Return the [X, Y] coordinate for the center point of the cell that contains the specified text.  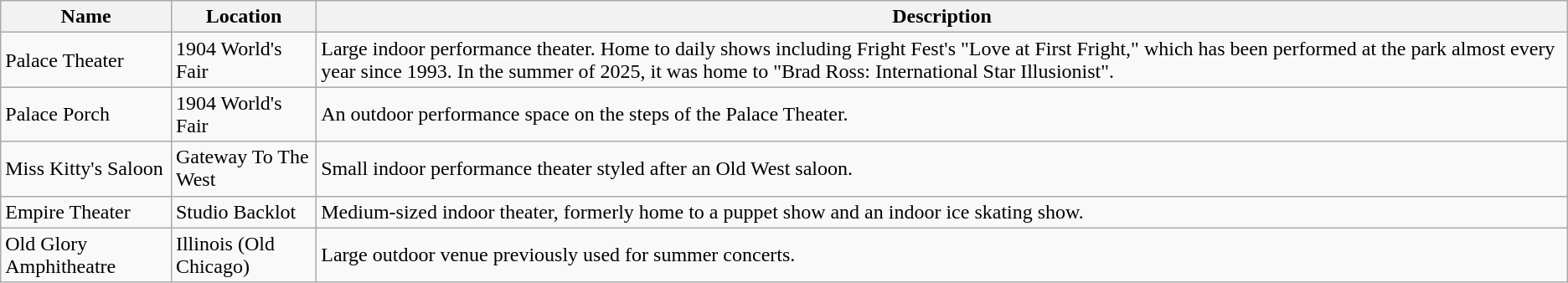
Location [243, 17]
Description [942, 17]
Large outdoor venue previously used for summer concerts. [942, 255]
Miss Kitty's Saloon [86, 169]
Name [86, 17]
Medium-sized indoor theater, formerly home to a puppet show and an indoor ice skating show. [942, 212]
Palace Theater [86, 60]
Empire Theater [86, 212]
An outdoor performance space on the steps of the Palace Theater. [942, 114]
Small indoor performance theater styled after an Old West saloon. [942, 169]
Studio Backlot [243, 212]
Palace Porch [86, 114]
Gateway To The West [243, 169]
Illinois (Old Chicago) [243, 255]
Old Glory Amphitheatre [86, 255]
